Locate the cell with the specified text and output its (X, Y) center coordinate. 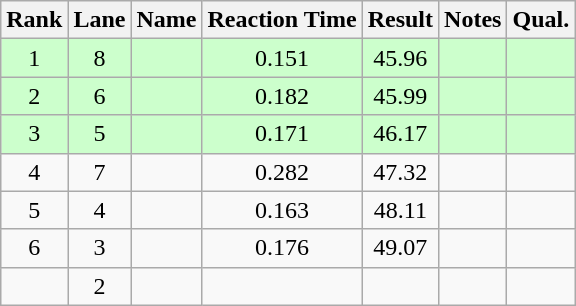
48.11 (400, 210)
1 (34, 58)
0.176 (282, 248)
47.32 (400, 172)
Lane (100, 20)
Rank (34, 20)
7 (100, 172)
Qual. (541, 20)
0.171 (282, 134)
0.282 (282, 172)
45.99 (400, 96)
0.151 (282, 58)
0.163 (282, 210)
Reaction Time (282, 20)
8 (100, 58)
45.96 (400, 58)
49.07 (400, 248)
Notes (473, 20)
Name (166, 20)
0.182 (282, 96)
46.17 (400, 134)
Result (400, 20)
